Output the [X, Y] coordinate of the center of the cell containing the given text.  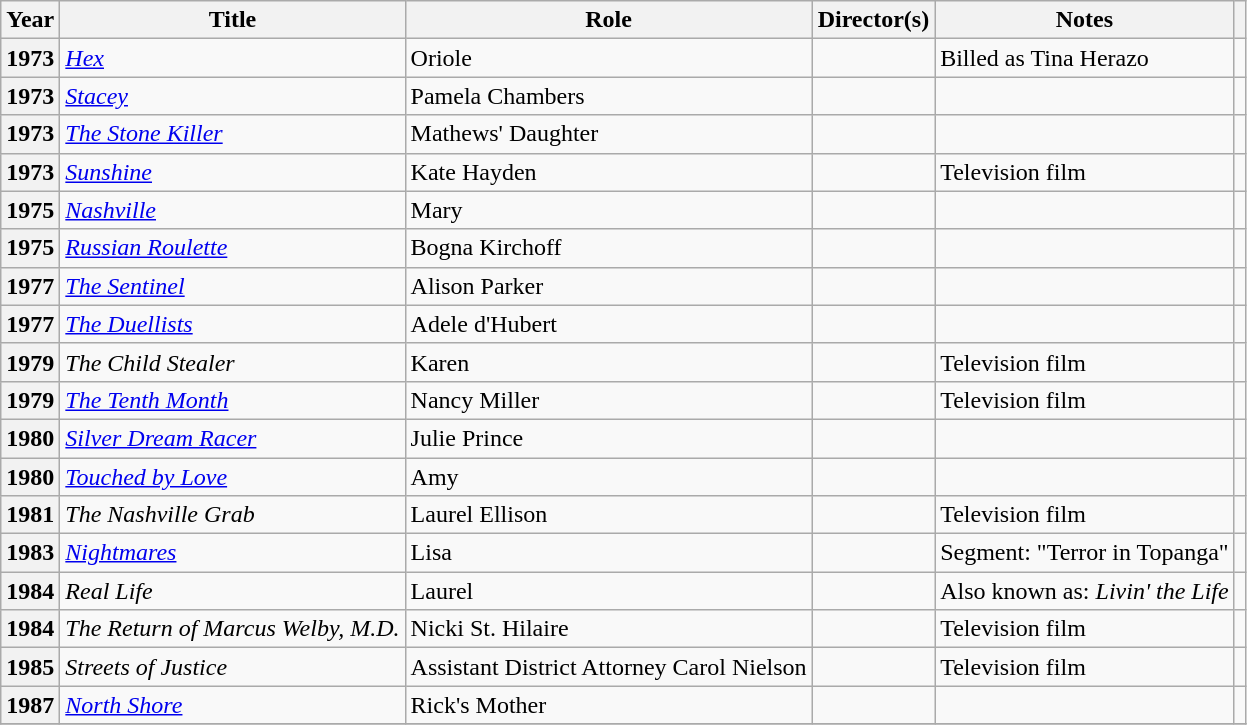
Amy [608, 477]
Real Life [232, 591]
Notes [1085, 20]
Stacey [232, 96]
1985 [30, 667]
Oriole [608, 58]
Karen [608, 362]
Title [232, 20]
Hex [232, 58]
Mathews' Daughter [608, 134]
Bogna Kirchoff [608, 248]
Rick's Mother [608, 705]
Billed as Tina Herazo [1085, 58]
The Duellists [232, 324]
The Sentinel [232, 286]
Segment: "Terror in Topanga" [1085, 553]
Assistant District Attorney Carol Nielson [608, 667]
The Tenth Month [232, 400]
1983 [30, 553]
Pamela Chambers [608, 96]
Also known as: Livin' the Life [1085, 591]
Adele d'Hubert [608, 324]
Director(s) [874, 20]
Sunshine [232, 172]
The Child Stealer [232, 362]
1987 [30, 705]
1981 [30, 515]
Kate Hayden [608, 172]
Streets of Justice [232, 667]
Julie Prince [608, 438]
Mary [608, 210]
Nashville [232, 210]
Nicki St. Hilaire [608, 629]
Russian Roulette [232, 248]
Laurel Ellison [608, 515]
Role [608, 20]
Laurel [608, 591]
The Nashville Grab [232, 515]
Touched by Love [232, 477]
The Return of Marcus Welby, M.D. [232, 629]
Silver Dream Racer [232, 438]
North Shore [232, 705]
Nightmares [232, 553]
Alison Parker [608, 286]
Year [30, 20]
The Stone Killer [232, 134]
Nancy Miller [608, 400]
Lisa [608, 553]
